Determine the (X, Y) coordinate at the center of the cell enclosing the given text.  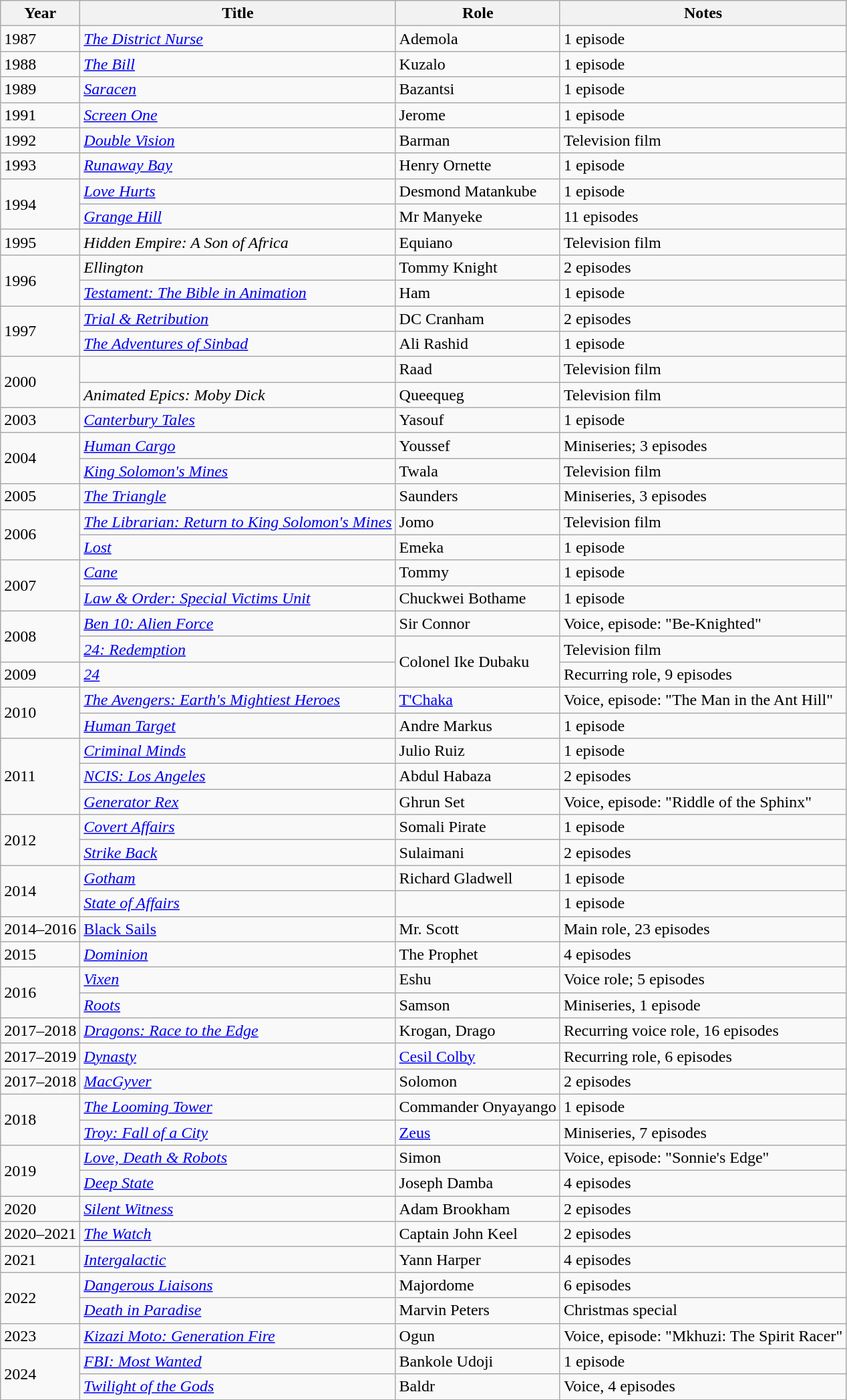
1991 (40, 115)
Recurring voice role, 16 episodes (703, 1030)
The Avengers: Earth's Mightiest Heroes (238, 700)
Colonel Ike Dubaku (478, 662)
Samson (478, 1005)
Testament: The Bible in Animation (238, 293)
Jomo (478, 522)
Human Cargo (238, 446)
1996 (40, 280)
Desmond Matankube (478, 191)
Tommy Knight (478, 267)
Kizazi Moto: Generation Fire (238, 1336)
Silent Witness (238, 1209)
2022 (40, 1298)
Love Hurts (238, 191)
Zeus (478, 1133)
Voice, episode: "The Man in the Ant Hill" (703, 700)
Majordome (478, 1285)
Miniseries, 7 episodes (703, 1133)
Queequeg (478, 395)
1987 (40, 39)
6 episodes (703, 1285)
Canterbury Tales (238, 420)
11 episodes (703, 217)
Roots (238, 1005)
Love, Death & Robots (238, 1158)
Lost (238, 547)
Richard Gladwell (478, 878)
Miniseries, 1 episode (703, 1005)
Recurring role, 9 episodes (703, 674)
Baldr (478, 1387)
2008 (40, 636)
Sulaimani (478, 853)
2017–2019 (40, 1056)
Henry Ornette (478, 166)
The Adventures of Sinbad (238, 344)
Intergalactic (238, 1260)
2021 (40, 1260)
Troy: Fall of a City (238, 1133)
Voice, 4 episodes (703, 1387)
Chuckwei Bothame (478, 598)
Grange Hill (238, 217)
Ellington (238, 267)
Deep State (238, 1183)
24 (238, 674)
Eshu (478, 980)
The Looming Tower (238, 1107)
Emeka (478, 547)
Ham (478, 293)
Kuzalo (478, 64)
Solomon (478, 1081)
Jerome (478, 115)
Mr Manyeke (478, 217)
2003 (40, 420)
NCIS: Los Angeles (238, 777)
Trial & Retribution (238, 319)
1988 (40, 64)
Captain John Keel (478, 1234)
Dynasty (238, 1056)
Voice, episode: "Sonnie's Edge" (703, 1158)
Adam Brookham (478, 1209)
Cane (238, 573)
2020 (40, 1209)
Saracen (238, 90)
DC Cranham (478, 319)
State of Affairs (238, 903)
Julio Ruiz (478, 751)
Strike Back (238, 853)
The Prophet (478, 954)
1993 (40, 166)
2000 (40, 382)
2007 (40, 585)
The Watch (238, 1234)
Bankole Udoji (478, 1361)
The Bill (238, 64)
Krogan, Drago (478, 1030)
1989 (40, 90)
Generator Rex (238, 802)
2005 (40, 497)
Human Target (238, 725)
King Solomon's Mines (238, 471)
Title (238, 13)
Voice, episode: "Mkhuzi: The Spirit Racer" (703, 1336)
Ghrun Set (478, 802)
Runaway Bay (238, 166)
2006 (40, 535)
Bazantsi (478, 90)
Dragons: Race to the Edge (238, 1030)
2004 (40, 458)
1994 (40, 204)
Vixen (238, 980)
MacGyver (238, 1081)
Double Vision (238, 140)
1992 (40, 140)
2012 (40, 840)
2016 (40, 992)
Twilight of the Gods (238, 1387)
Screen One (238, 115)
2019 (40, 1171)
Dominion (238, 954)
Marvin Peters (478, 1310)
T'Chaka (478, 700)
Gotham (238, 878)
Andre Markus (478, 725)
Twala (478, 471)
Voice, episode: "Be-Knighted" (703, 623)
1995 (40, 242)
Cesil Colby (478, 1056)
Miniseries, 3 episodes (703, 497)
Commander Onyayango (478, 1107)
Joseph Damba (478, 1183)
Miniseries; 3 episodes (703, 446)
Dangerous Liaisons (238, 1285)
Black Sails (238, 929)
The Triangle (238, 497)
Barman (478, 140)
24: Redemption (238, 649)
1997 (40, 331)
FBI: Most Wanted (238, 1361)
Voice role; 5 episodes (703, 980)
Tommy (478, 573)
Christmas special (703, 1310)
Covert Affairs (238, 827)
2010 (40, 712)
Recurring role, 6 episodes (703, 1056)
2011 (40, 777)
Main role, 23 episodes (703, 929)
2015 (40, 954)
2018 (40, 1119)
Hidden Empire: A Son of Africa (238, 242)
Ademola (478, 39)
2014–2016 (40, 929)
Ali Rashid (478, 344)
Ben 10: Alien Force (238, 623)
Yasouf (478, 420)
Death in Paradise (238, 1310)
2024 (40, 1374)
Sir Connor (478, 623)
Yann Harper (478, 1260)
The District Nurse (238, 39)
2023 (40, 1336)
2009 (40, 674)
2020–2021 (40, 1234)
Voice, episode: "Riddle of the Sphinx" (703, 802)
Role (478, 13)
Simon (478, 1158)
Equiano (478, 242)
Law & Order: Special Victims Unit (238, 598)
Notes (703, 13)
The Librarian: Return to King Solomon's Mines (238, 522)
2014 (40, 891)
Mr. Scott (478, 929)
Raad (478, 370)
Ogun (478, 1336)
Year (40, 13)
Criminal Minds (238, 751)
Abdul Habaza (478, 777)
Animated Epics: Moby Dick (238, 395)
Somali Pirate (478, 827)
Youssef (478, 446)
Saunders (478, 497)
